Return the [X, Y] coordinate for the center point of the cell that contains the specified text.  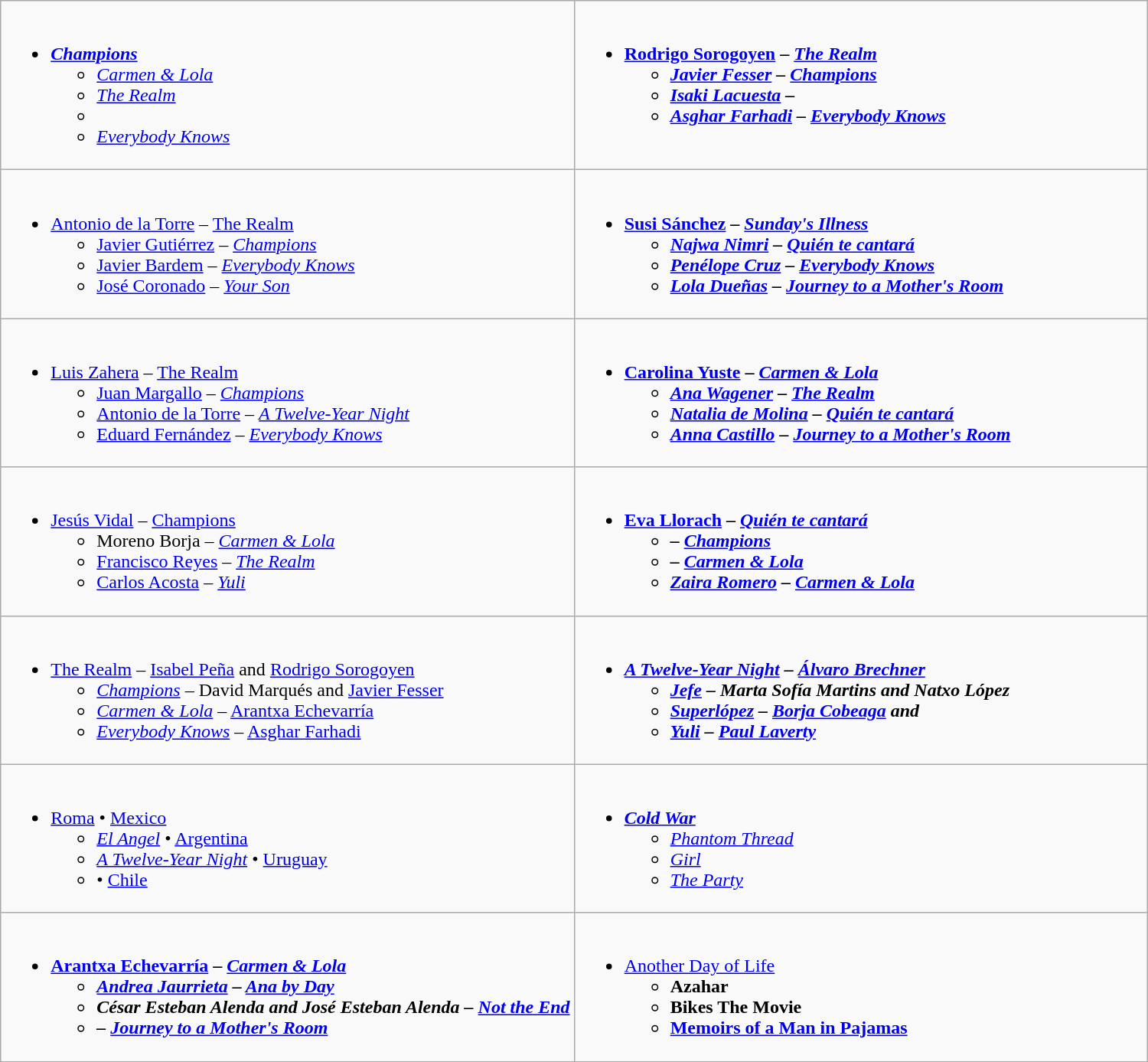
Roma • MexicoEl Angel • ArgentinaA Twelve-Year Night • Uruguay • Chile [288, 838]
Susi Sánchez – Sunday's IllnessNajwa Nimri – Quién te cantaráPenélope Cruz – Everybody KnowsLola Dueñas – Journey to a Mother's Room [860, 244]
A Twelve-Year Night – Álvaro BrechnerJefe – Marta Sofía Martins and Natxo LópezSuperlópez – Borja Cobeaga and Yuli – Paul Laverty [860, 690]
Jesús Vidal – ChampionsMoreno Borja – Carmen & LolaFrancisco Reyes – The RealmCarlos Acosta – Yuli [288, 541]
ChampionsCarmen & LolaThe RealmEverybody Knows [288, 86]
Another Day of LifeAzaharBikes The MovieMemoirs of a Man in Pajamas [860, 987]
Carolina Yuste – Carmen & LolaAna Wagener – The RealmNatalia de Molina – Quién te cantaráAnna Castillo – Journey to a Mother's Room [860, 393]
Antonio de la Torre – The RealmJavier Gutiérrez – ChampionsJavier Bardem – Everybody KnowsJosé Coronado – Your Son [288, 244]
Rodrigo Sorogoyen – The RealmJavier Fesser – ChampionsIsaki Lacuesta – Asghar Farhadi – Everybody Knows [860, 86]
Cold WarPhantom ThreadGirlThe Party [860, 838]
Luis Zahera – The RealmJuan Margallo – ChampionsAntonio de la Torre – A Twelve-Year NightEduard Fernández – Everybody Knows [288, 393]
Eva Llorach – Quién te cantará – Champions – Carmen & LolaZaira Romero – Carmen & Lola [860, 541]
